Return [x, y] of the center of cell containing provided text 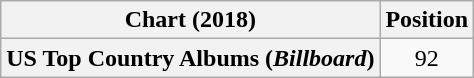
US Top Country Albums (Billboard) [190, 58]
Chart (2018) [190, 20]
Position [427, 20]
92 [427, 58]
